Extract the (X, Y) coordinate from the center of the cell holding the provided text.  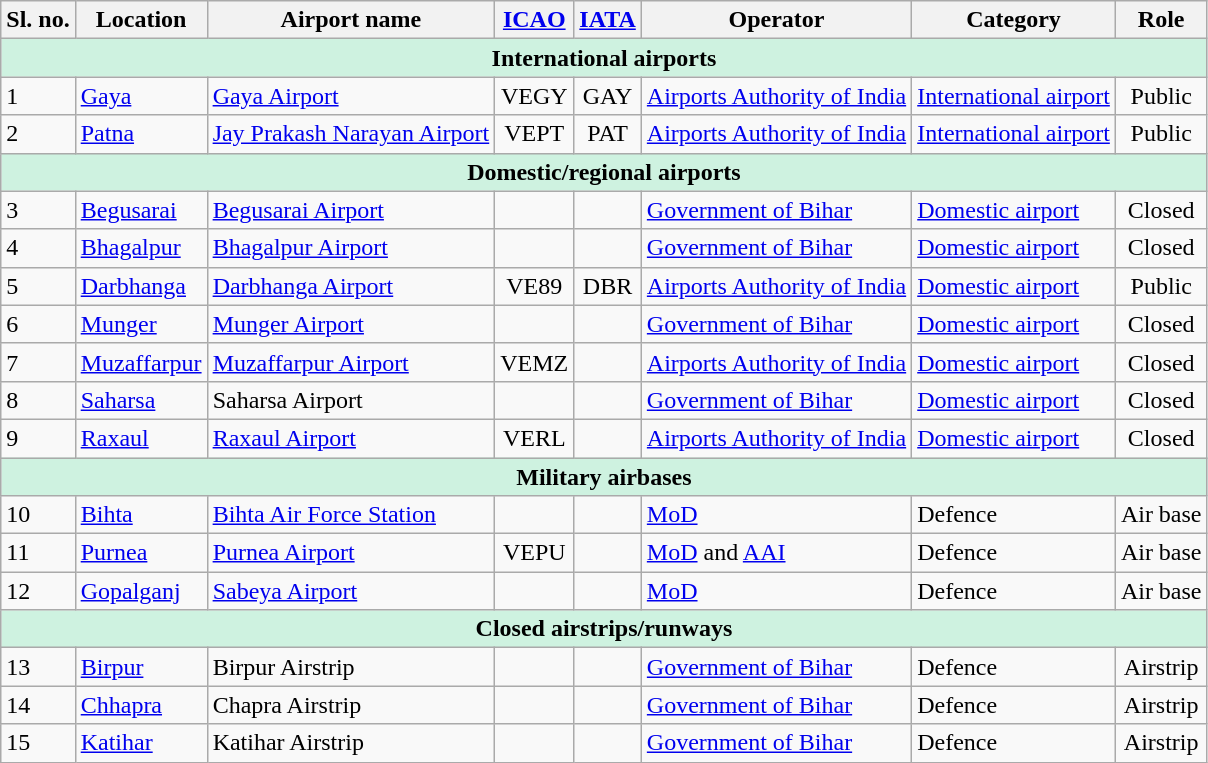
12 (38, 591)
Begusarai (141, 210)
Purnea Airport (351, 553)
PAT (608, 134)
Gaya Airport (351, 96)
Bhagalpur Airport (351, 248)
Begusarai Airport (351, 210)
7 (38, 362)
Closed airstrips/runways (604, 629)
Role (1161, 20)
VEPT (534, 134)
Chapra Airstrip (351, 705)
4 (38, 248)
VERL (534, 438)
Chhapra (141, 705)
5 (38, 286)
Darbhanga (141, 286)
Domestic/regional airports (604, 172)
11 (38, 553)
Muzaffarpur (141, 362)
Patna (141, 134)
Purnea (141, 553)
GAY (608, 96)
Jay Prakash Narayan Airport (351, 134)
Category (1014, 20)
Raxaul (141, 438)
Darbhanga Airport (351, 286)
ICAO (534, 20)
Military airbases (604, 477)
Gopalganj (141, 591)
Bihta Air Force Station (351, 515)
15 (38, 743)
Sl. no. (38, 20)
VEGY (534, 96)
VEPU (534, 553)
Gaya (141, 96)
International airports (604, 58)
1 (38, 96)
2 (38, 134)
Muzaffarpur Airport (351, 362)
6 (38, 324)
8 (38, 400)
Birpur (141, 667)
Munger (141, 324)
10 (38, 515)
Sabeya Airport (351, 591)
Birpur Airstrip (351, 667)
Munger Airport (351, 324)
Bhagalpur (141, 248)
Katihar (141, 743)
Location (141, 20)
Operator (776, 20)
13 (38, 667)
9 (38, 438)
Airport name (351, 20)
DBR (608, 286)
3 (38, 210)
IATA (608, 20)
VE89 (534, 286)
VEMZ (534, 362)
Saharsa Airport (351, 400)
14 (38, 705)
Katihar Airstrip (351, 743)
Saharsa (141, 400)
Bihta (141, 515)
Raxaul Airport (351, 438)
MoD and AAI (776, 553)
